Capture the cell that displays the provided text and extract its (x, y) central coordinate. 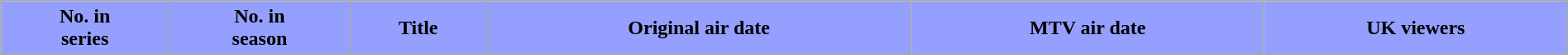
MTV air date (1088, 28)
Title (418, 28)
No. inseries (85, 28)
No. inseason (260, 28)
UK viewers (1416, 28)
Original air date (699, 28)
